Extract the (X, Y) coordinate from the center of the cell holding the provided text.  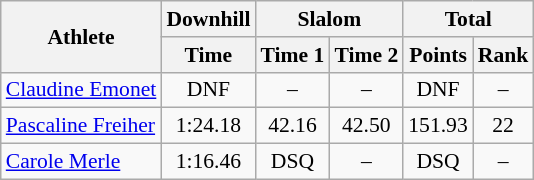
Rank (504, 55)
Carole Merle (82, 162)
Time 1 (292, 55)
Points (438, 55)
22 (504, 126)
151.93 (438, 126)
Athlete (82, 36)
1:16.46 (208, 162)
Time (208, 55)
Claudine Emonet (82, 90)
Time 2 (366, 55)
Pascaline Freiher (82, 126)
1:24.18 (208, 126)
42.16 (292, 126)
Slalom (329, 19)
Total (468, 19)
42.50 (366, 126)
Downhill (208, 19)
